Return [X, Y] of the center of cell containing provided text 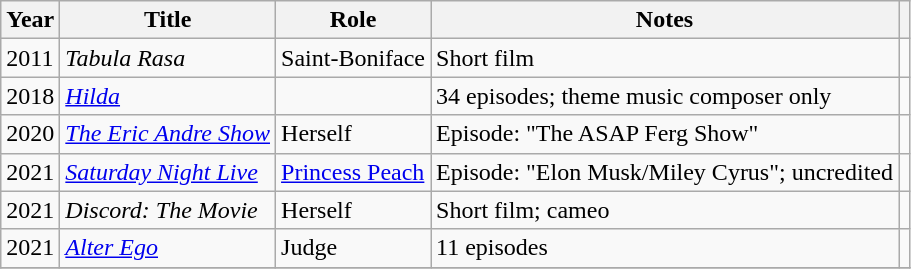
Short film; cameo [665, 210]
Year [30, 20]
Episode: "The ASAP Ferg Show" [665, 134]
Episode: "Elon Musk/Miley Cyrus"; uncredited [665, 172]
Princess Peach [354, 172]
Judge [354, 248]
Saint-Boniface [354, 58]
11 episodes [665, 248]
Notes [665, 20]
2020 [30, 134]
Role [354, 20]
34 episodes; theme music composer only [665, 96]
Alter Ego [168, 248]
Tabula Rasa [168, 58]
2011 [30, 58]
Discord: The Movie [168, 210]
Hilda [168, 96]
Title [168, 20]
2018 [30, 96]
Saturday Night Live [168, 172]
Short film [665, 58]
The Eric Andre Show [168, 134]
